Identify which cell holds the provided text, then report its [X, Y] central coordinate. 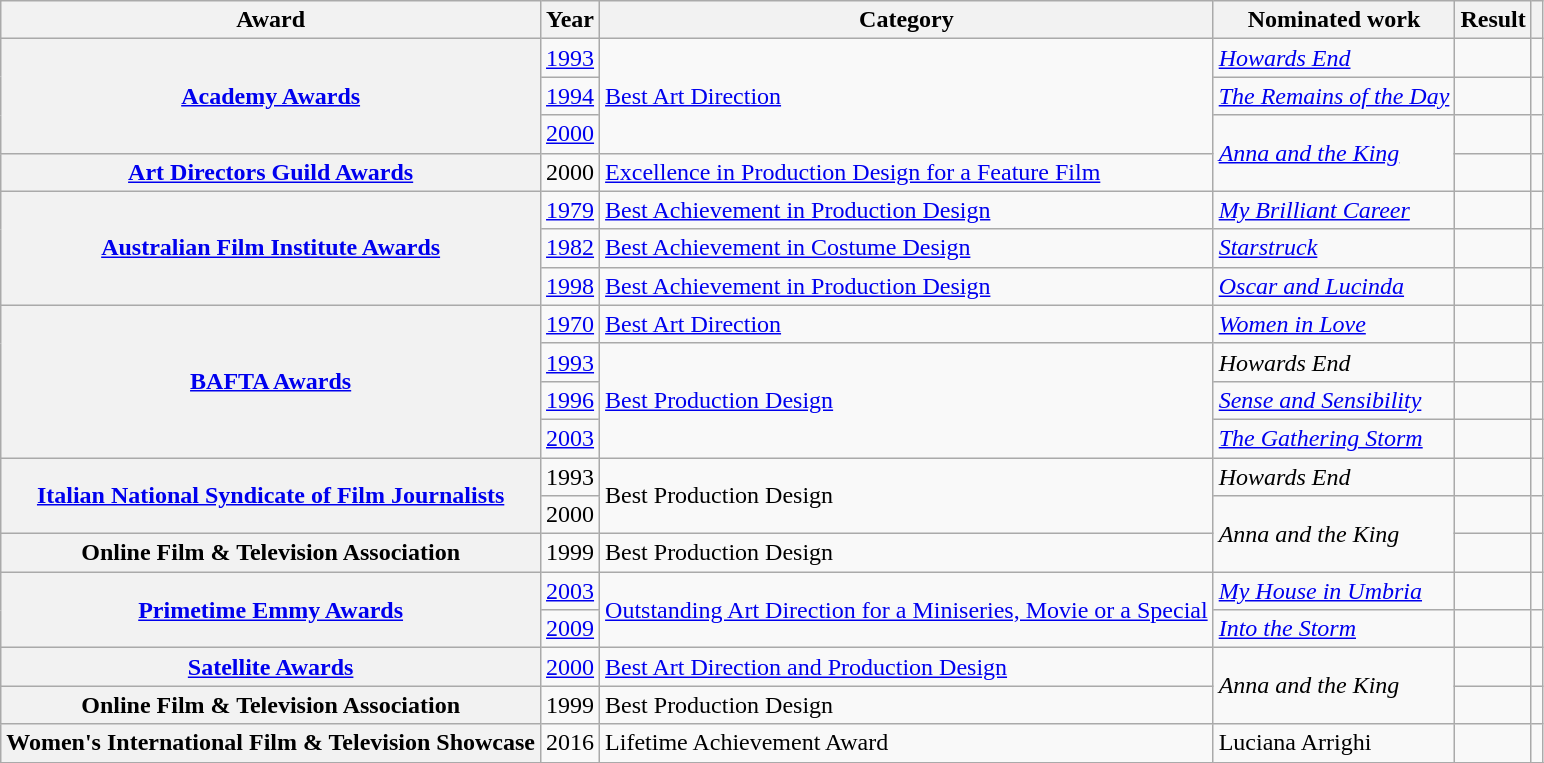
Art Directors Guild Awards [271, 172]
BAFTA Awards [271, 381]
Primetime Emmy Awards [271, 610]
1982 [570, 248]
Women's International Film & Television Showcase [271, 743]
Award [271, 20]
Best Art Direction and Production Design [907, 667]
The Remains of the Day [1334, 96]
Italian National Syndicate of Film Journalists [271, 496]
Women in Love [1334, 324]
1998 [570, 286]
Luciana Arrighi [1334, 743]
Academy Awards [271, 96]
Excellence in Production Design for a Feature Film [907, 172]
Outstanding Art Direction for a Miniseries, Movie or a Special [907, 610]
1996 [570, 400]
My House in Umbria [1334, 591]
My Brilliant Career [1334, 210]
Into the Storm [1334, 629]
Lifetime Achievement Award [907, 743]
Category [907, 20]
Best Achievement in Costume Design [907, 248]
The Gathering Storm [1334, 438]
Nominated work [1334, 20]
2016 [570, 743]
1979 [570, 210]
Oscar and Lucinda [1334, 286]
Result [1493, 20]
Satellite Awards [271, 667]
2009 [570, 629]
1994 [570, 96]
Starstruck [1334, 248]
1970 [570, 324]
Sense and Sensibility [1334, 400]
Australian Film Institute Awards [271, 248]
Year [570, 20]
